Locate the cell with the specified text and output its [x, y] center coordinate. 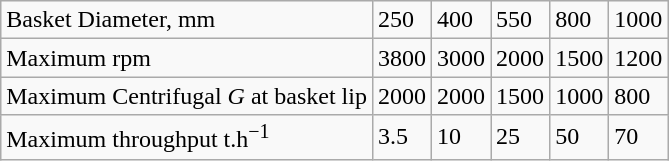
400 [460, 20]
Maximum throughput t.h−1 [187, 138]
3000 [460, 58]
3.5 [402, 138]
10 [460, 138]
550 [520, 20]
50 [580, 138]
Maximum Centrifugal G at basket lip [187, 96]
250 [402, 20]
1200 [638, 58]
70 [638, 138]
Basket Diameter, mm [187, 20]
Maximum rpm [187, 58]
3800 [402, 58]
25 [520, 138]
